Find where the given text appears and provide that cell's center as (x, y) coordinate. 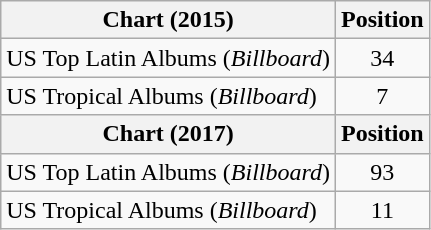
Chart (2017) (168, 134)
93 (382, 172)
Chart (2015) (168, 20)
11 (382, 210)
7 (382, 96)
34 (382, 58)
